Provide the [x, y] coordinate of the cell's center where the given text is located.  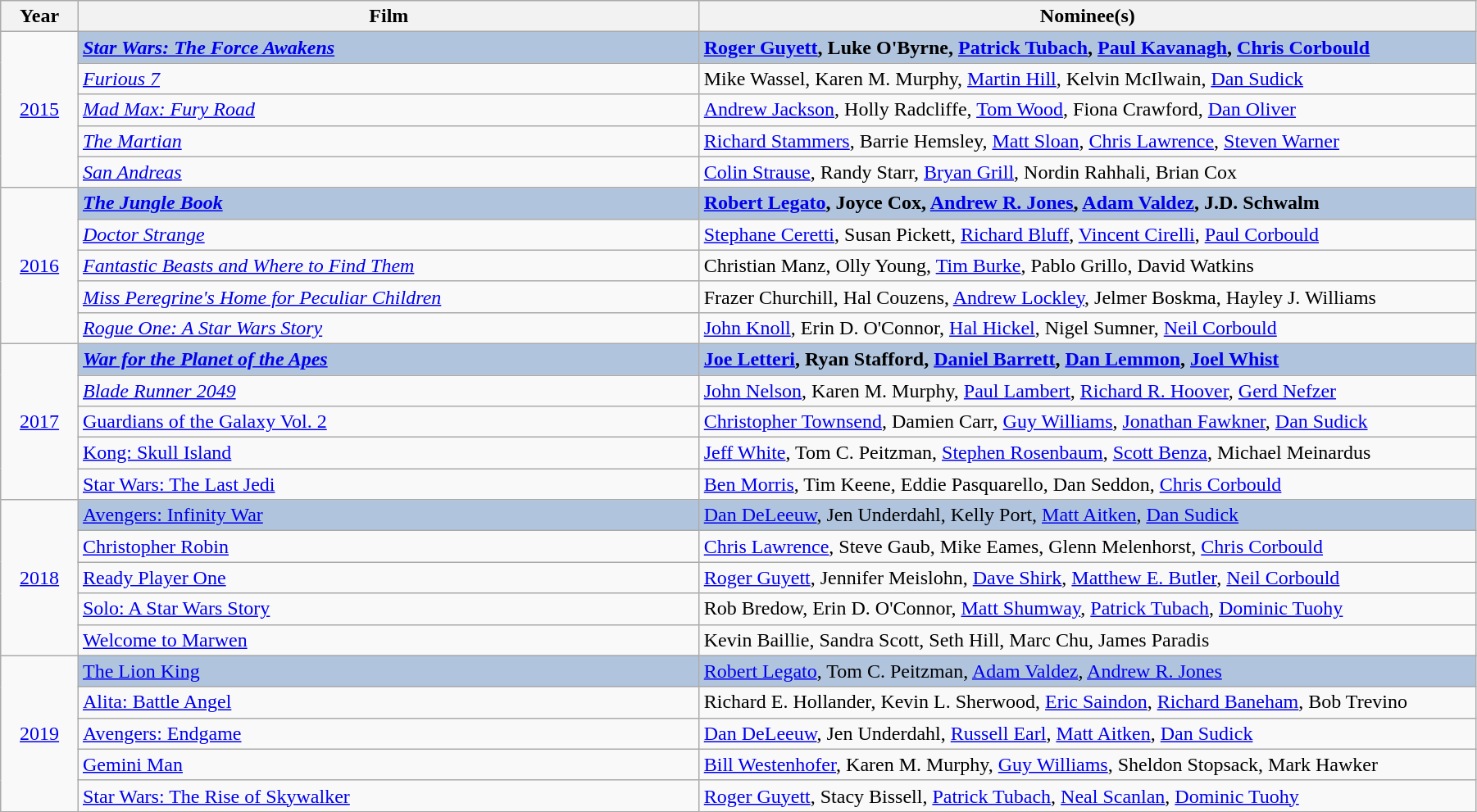
Frazer Churchill, Hal Couzens, Andrew Lockley, Jelmer Boskma, Hayley J. Williams [1087, 297]
Robert Legato, Tom C. Peitzman, Adam Valdez, Andrew R. Jones [1087, 671]
Solo: A Star Wars Story [389, 609]
War for the Planet of the Apes [389, 359]
Roger Guyett, Stacy Bissell, Patrick Tubach, Neal Scanlan, Dominic Tuohy [1087, 796]
Star Wars: The Rise of Skywalker [389, 796]
Joe Letteri, Ryan Stafford, Daniel Barrett, Dan Lemmon, Joel Whist [1087, 359]
Dan DeLeeuw, Jen Underdahl, Russell Earl, Matt Aitken, Dan Sudick [1087, 733]
Roger Guyett, Luke O'Byrne, Patrick Tubach, Paul Kavanagh, Chris Corbould [1087, 48]
Christopher Robin [389, 547]
Colin Strause, Randy Starr, Bryan Grill, Nordin Rahhali, Brian Cox [1087, 172]
The Jungle Book [389, 203]
Roger Guyett, Jennifer Meislohn, Dave Shirk, Matthew E. Butler, Neil Corbould [1087, 578]
Dan DeLeeuw, Jen Underdahl, Kelly Port, Matt Aitken, Dan Sudick [1087, 515]
Star Wars: The Last Jedi [389, 484]
Bill Westenhofer, Karen M. Murphy, Guy Williams, Sheldon Stopsack, Mark Hawker [1087, 764]
Star Wars: The Force Awakens [389, 48]
2019 [39, 733]
Furious 7 [389, 79]
Alita: Battle Angel [389, 702]
Ben Morris, Tim Keene, Eddie Pasquarello, Dan Seddon, Chris Corbould [1087, 484]
Nominee(s) [1087, 16]
Richard Stammers, Barrie Hemsley, Matt Sloan, Chris Lawrence, Steven Warner [1087, 141]
Richard E. Hollander, Kevin L. Sherwood, Eric Saindon, Richard Baneham, Bob Trevino [1087, 702]
Rob Bredow, Erin D. O'Connor, Matt Shumway, Patrick Tubach, Dominic Tuohy [1087, 609]
Robert Legato, Joyce Cox, Andrew R. Jones, Adam Valdez, J.D. Schwalm [1087, 203]
Miss Peregrine's Home for Peculiar Children [389, 297]
Jeff White, Tom C. Peitzman, Stephen Rosenbaum, Scott Benza, Michael Meinardus [1087, 453]
Blade Runner 2049 [389, 391]
2018 [39, 578]
Film [389, 16]
Kong: Skull Island [389, 453]
Doctor Strange [389, 234]
Mad Max: Fury Road [389, 110]
2017 [39, 421]
Mike Wassel, Karen M. Murphy, Martin Hill, Kelvin McIlwain, Dan Sudick [1087, 79]
Chris Lawrence, Steve Gaub, Mike Eames, Glenn Melenhorst, Chris Corbould [1087, 547]
Gemini Man [389, 764]
John Knoll, Erin D. O'Connor, Hal Hickel, Nigel Sumner, Neil Corbould [1087, 328]
Christopher Townsend, Damien Carr, Guy Williams, Jonathan Fawkner, Dan Sudick [1087, 422]
Kevin Baillie, Sandra Scott, Seth Hill, Marc Chu, James Paradis [1087, 640]
Christian Manz, Olly Young, Tim Burke, Pablo Grillo, David Watkins [1087, 265]
Ready Player One [389, 578]
John Nelson, Karen M. Murphy, Paul Lambert, Richard R. Hoover, Gerd Nefzer [1087, 391]
Fantastic Beasts and Where to Find Them [389, 265]
2015 [39, 110]
Guardians of the Galaxy Vol. 2 [389, 422]
The Martian [389, 141]
Avengers: Endgame [389, 733]
San Andreas [389, 172]
Avengers: Infinity War [389, 515]
Year [39, 16]
Stephane Ceretti, Susan Pickett, Richard Bluff, Vincent Cirelli, Paul Corbould [1087, 234]
The Lion King [389, 671]
Rogue One: A Star Wars Story [389, 328]
Andrew Jackson, Holly Radcliffe, Tom Wood, Fiona Crawford, Dan Oliver [1087, 110]
2016 [39, 265]
Welcome to Marwen [389, 640]
